Provide the [X, Y] coordinate of the cell's center where the given text is located.  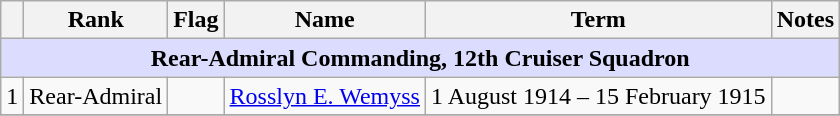
Rosslyn E. Wemyss [324, 96]
Rank [96, 20]
Name [324, 20]
Term [598, 20]
1 [12, 96]
Flag [196, 20]
Rear-Admiral [96, 96]
Notes [805, 20]
1 August 1914 – 15 February 1915 [598, 96]
Rear-Admiral Commanding, 12th Cruiser Squadron [420, 58]
